Locate the cell with the specified text and output its [X, Y] center coordinate. 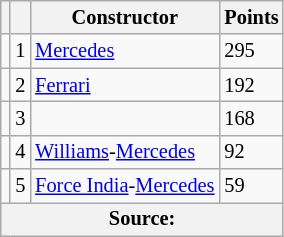
168 [251, 118]
59 [251, 186]
Force India-Mercedes [124, 186]
Ferrari [124, 85]
Source: [142, 219]
3 [20, 118]
1 [20, 51]
Mercedes [124, 51]
295 [251, 51]
92 [251, 152]
192 [251, 85]
Points [251, 17]
Constructor [124, 17]
2 [20, 85]
Williams-Mercedes [124, 152]
5 [20, 186]
4 [20, 152]
